Output the (x, y) coordinate of the center of the cell containing the given text.  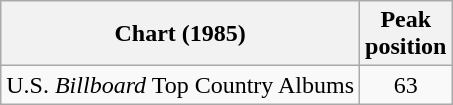
Chart (1985) (180, 34)
63 (406, 85)
Peakposition (406, 34)
U.S. Billboard Top Country Albums (180, 85)
